Scan for the cell matching the given text and deliver its (x, y) coordinate at center. 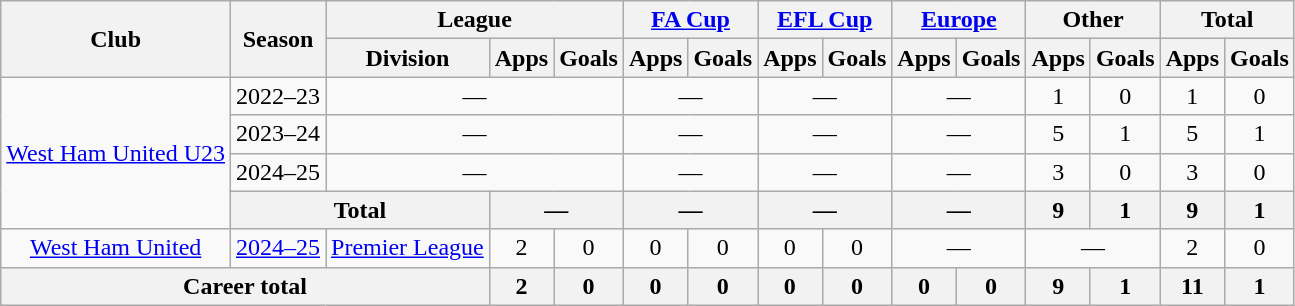
Premier League (408, 248)
2023–24 (278, 134)
West Ham United (116, 248)
League (475, 20)
2022–23 (278, 96)
Season (278, 39)
FA Cup (690, 20)
Division (408, 58)
EFL Cup (825, 20)
Club (116, 39)
11 (1192, 286)
Other (1093, 20)
Career total (245, 286)
West Ham United U23 (116, 153)
Europe (959, 20)
